Search for the cell housing the specified text and yield its (X, Y) center coordinate. 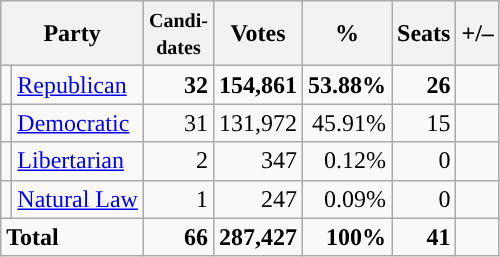
154,861 (258, 85)
Democratic (78, 123)
287,427 (258, 237)
Republican (78, 85)
31 (178, 123)
Seats (424, 34)
Total (72, 237)
32 (178, 85)
0.12% (348, 161)
Natural Law (78, 199)
1 (178, 199)
41 (424, 237)
100% (348, 237)
% (348, 34)
247 (258, 199)
347 (258, 161)
0.09% (348, 199)
15 (424, 123)
Candi-dates (178, 34)
Party (72, 34)
131,972 (258, 123)
26 (424, 85)
66 (178, 237)
2 (178, 161)
53.88% (348, 85)
+/– (478, 34)
Libertarian (78, 161)
Votes (258, 34)
45.91% (348, 123)
